Identify which cell holds the provided text, then report its (X, Y) central coordinate. 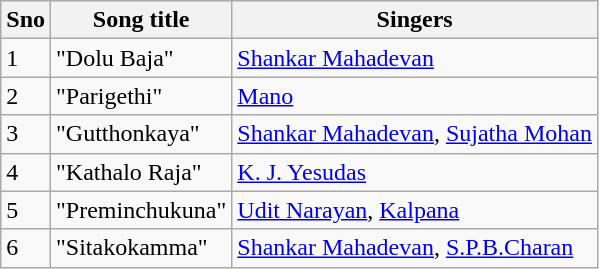
"Dolu Baja" (142, 58)
2 (26, 96)
6 (26, 248)
"Parigethi" (142, 96)
Shankar Mahadevan, S.P.B.Charan (415, 248)
4 (26, 172)
"Kathalo Raja" (142, 172)
K. J. Yesudas (415, 172)
3 (26, 134)
Udit Narayan, Kalpana (415, 210)
Singers (415, 20)
1 (26, 58)
Shankar Mahadevan, Sujatha Mohan (415, 134)
Shankar Mahadevan (415, 58)
Song title (142, 20)
"Gutthonkaya" (142, 134)
Mano (415, 96)
"Preminchukuna" (142, 210)
5 (26, 210)
"Sitakokamma" (142, 248)
Sno (26, 20)
